From the cell containing the given text, extract its center point as [X, Y] coordinate. 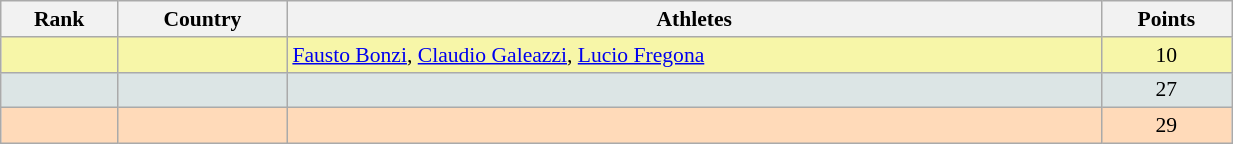
29 [1166, 126]
Country [202, 19]
27 [1166, 90]
Athletes [694, 19]
Points [1166, 19]
Fausto Bonzi, Claudio Galeazzi, Lucio Fregona [694, 55]
Rank [60, 19]
10 [1166, 55]
